Locate the cell with the specified text and output its [X, Y] center coordinate. 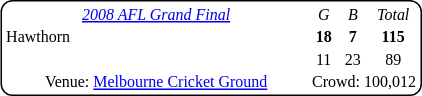
11 [324, 60]
Total [394, 14]
7 [353, 37]
B [353, 14]
G [324, 14]
2008 AFL Grand Final [156, 14]
Crowd: 100,012 [364, 82]
89 [394, 60]
Hawthorn [156, 37]
115 [394, 37]
18 [324, 37]
23 [353, 60]
Venue: Melbourne Cricket Ground [156, 82]
